For the text-containing cell, return its midpoint in (X, Y) coordinate format. 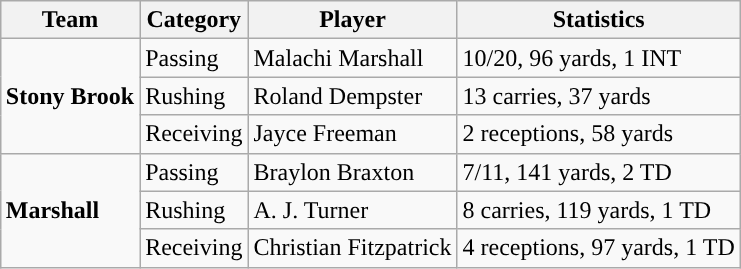
Jayce Freeman (352, 134)
7/11, 141 yards, 2 TD (598, 172)
A. J. Turner (352, 210)
8 carries, 119 yards, 1 TD (598, 210)
10/20, 96 yards, 1 INT (598, 58)
Statistics (598, 20)
Marshall (70, 210)
4 receptions, 97 yards, 1 TD (598, 248)
Christian Fitzpatrick (352, 248)
13 carries, 37 yards (598, 96)
Player (352, 20)
Braylon Braxton (352, 172)
Team (70, 20)
Stony Brook (70, 96)
Malachi Marshall (352, 58)
Roland Dempster (352, 96)
Category (194, 20)
2 receptions, 58 yards (598, 134)
